Search for the cell housing the specified text and yield its (x, y) center coordinate. 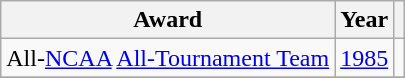
All-NCAA All-Tournament Team (168, 58)
Year (364, 20)
Award (168, 20)
1985 (364, 58)
